Search for the cell housing the specified text and yield its [x, y] center coordinate. 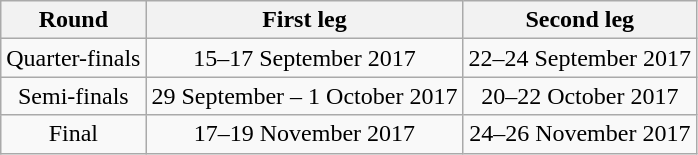
15–17 September 2017 [304, 58]
Quarter-finals [74, 58]
Final [74, 134]
Semi-finals [74, 96]
Second leg [580, 20]
Round [74, 20]
29 September – 1 October 2017 [304, 96]
20–22 October 2017 [580, 96]
24–26 November 2017 [580, 134]
17–19 November 2017 [304, 134]
22–24 September 2017 [580, 58]
First leg [304, 20]
